Search for the cell housing the specified text and yield its (X, Y) center coordinate. 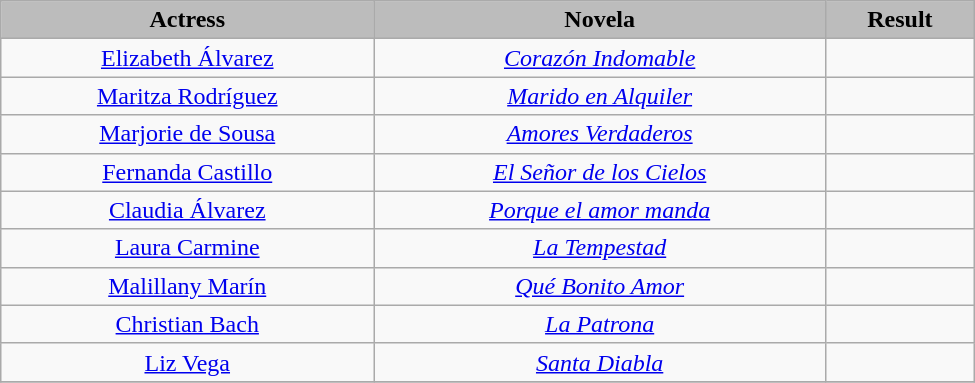
La Patrona (600, 324)
Christian Bach (188, 324)
Maritza Rodríguez (188, 96)
Santa Diabla (600, 362)
Qué Bonito Amor (600, 286)
Malillany Marín (188, 286)
Result (900, 20)
Elizabeth Álvarez (188, 58)
Fernanda Castillo (188, 172)
El Señor de los Cielos (600, 172)
Corazón Indomable (600, 58)
Actress (188, 20)
Marido en Alquiler (600, 96)
Marjorie de Sousa (188, 134)
Liz Vega (188, 362)
Laura Carmine (188, 248)
Claudia Álvarez (188, 210)
Novela (600, 20)
Porque el amor manda (600, 210)
Amores Verdaderos (600, 134)
La Tempestad (600, 248)
